Determine the [x, y] coordinate at the center of the cell enclosing the given text.  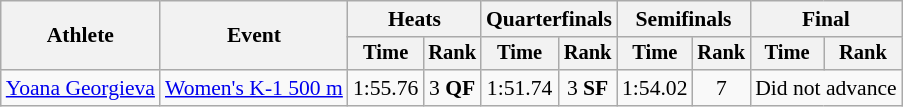
Quarterfinals [549, 19]
1:54.02 [654, 88]
1:51.74 [520, 88]
Event [254, 36]
Athlete [80, 36]
3 QF [452, 88]
Final [826, 19]
Heats [414, 19]
7 [722, 88]
Semifinals [684, 19]
1:55.76 [386, 88]
Yoana Georgieva [80, 88]
Did not advance [826, 88]
Women's K-1 500 m [254, 88]
3 SF [588, 88]
